Search for the cell housing the specified text and yield its [x, y] center coordinate. 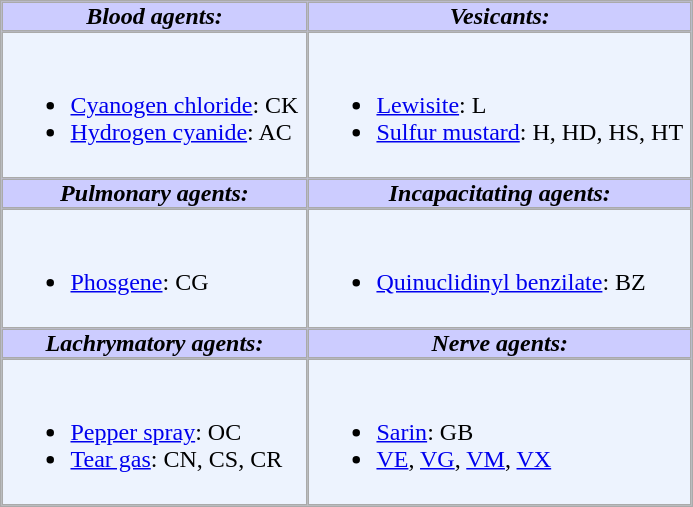
Nerve agents: [500, 343]
Cyanogen chloride: CKHydrogen cyanide: AC [155, 106]
Lachrymatory agents: [155, 343]
Phosgene: CG [155, 268]
Incapacitating agents: [500, 193]
Quinuclidinyl benzilate: BZ [500, 268]
Pepper spray: OCTear gas: CN, CS, CR [155, 432]
Blood agents: [155, 17]
Sarin: GBVE, VG, VM, VX [500, 432]
Pulmonary agents: [155, 193]
Lewisite: LSulfur mustard: H, HD, HS, HT [500, 106]
Vesicants: [500, 17]
